From the cell containing the given text, extract its center point as [x, y] coordinate. 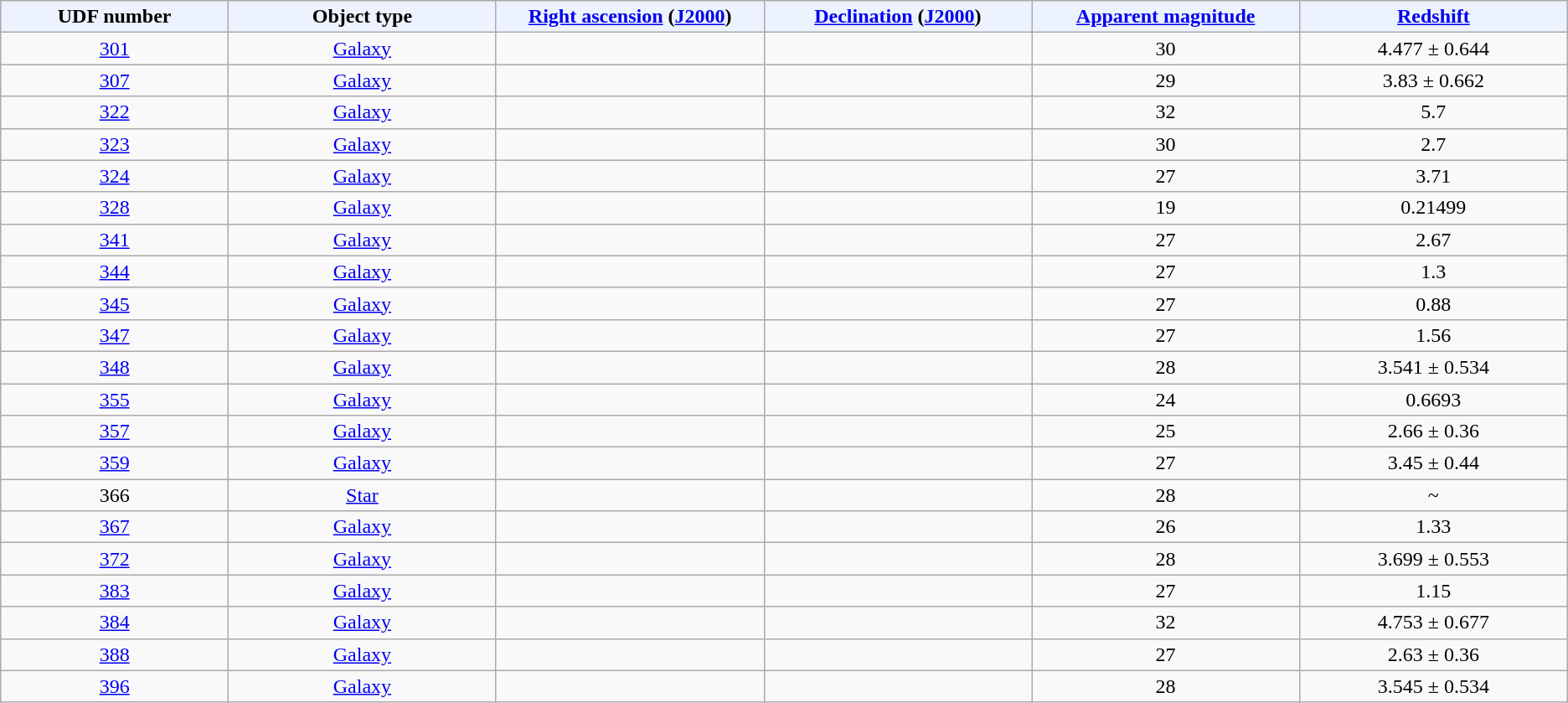
0.6693 [1433, 400]
Star [363, 495]
1.33 [1433, 527]
~ [1433, 495]
UDF number [115, 17]
5.7 [1433, 112]
3.545 ± 0.534 [1433, 686]
3.71 [1433, 176]
366 [115, 495]
26 [1166, 527]
359 [115, 463]
355 [115, 400]
347 [115, 335]
301 [115, 49]
24 [1166, 400]
3.45 ± 0.44 [1433, 463]
367 [115, 527]
3.699 ± 0.553 [1433, 559]
4.753 ± 0.677 [1433, 623]
3.541 ± 0.534 [1433, 367]
324 [115, 176]
2.7 [1433, 144]
Declination (J2000) [898, 17]
4.477 ± 0.644 [1433, 49]
323 [115, 144]
384 [115, 623]
1.3 [1433, 271]
348 [115, 367]
307 [115, 80]
0.88 [1433, 303]
396 [115, 686]
372 [115, 559]
2.67 [1433, 240]
29 [1166, 80]
2.66 ± 0.36 [1433, 432]
Right ascension (J2000) [630, 17]
345 [115, 303]
383 [115, 591]
19 [1166, 208]
25 [1166, 432]
Object type [363, 17]
2.63 ± 0.36 [1433, 654]
Redshift [1433, 17]
357 [115, 432]
3.83 ± 0.662 [1433, 80]
0.21499 [1433, 208]
341 [115, 240]
344 [115, 271]
1.56 [1433, 335]
322 [115, 112]
328 [115, 208]
Apparent magnitude [1166, 17]
1.15 [1433, 591]
388 [115, 654]
